For the text-containing cell, return its midpoint in (X, Y) coordinate format. 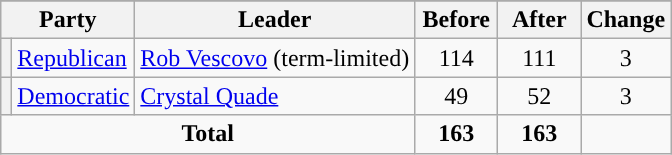
Total (208, 134)
Leader (275, 20)
114 (456, 58)
Change (626, 20)
After (540, 20)
Republican (74, 58)
Democratic (74, 96)
49 (456, 96)
Crystal Quade (275, 96)
52 (540, 96)
Party (68, 20)
Rob Vescovo (term-limited) (275, 58)
111 (540, 58)
Before (456, 20)
